Locate the cell with the specified text and output its [X, Y] center coordinate. 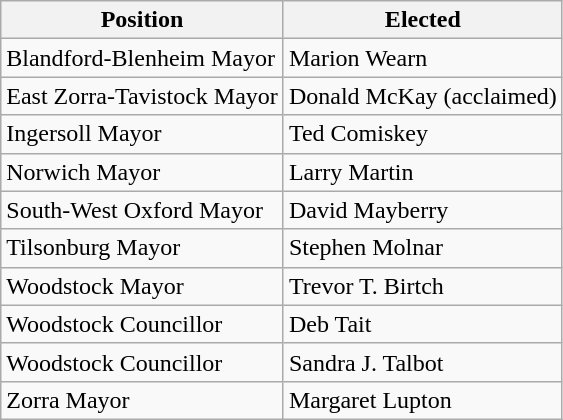
Tilsonburg Mayor [142, 248]
Deb Tait [422, 324]
Sandra J. Talbot [422, 362]
David Mayberry [422, 210]
Marion Wearn [422, 58]
Trevor T. Birtch [422, 286]
Larry Martin [422, 172]
Zorra Mayor [142, 400]
East Zorra-Tavistock Mayor [142, 96]
Stephen Molnar [422, 248]
Donald McKay (acclaimed) [422, 96]
Position [142, 20]
Ted Comiskey [422, 134]
Norwich Mayor [142, 172]
Blandford-Blenheim Mayor [142, 58]
Margaret Lupton [422, 400]
South-West Oxford Mayor [142, 210]
Ingersoll Mayor [142, 134]
Elected [422, 20]
Woodstock Mayor [142, 286]
